Detect which cell encompasses the target text, then output its (X, Y) center coordinate. 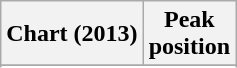
Peakposition (189, 34)
Chart (2013) (72, 34)
